Determine the (X, Y) coordinate at the center of the cell enclosing the given text.  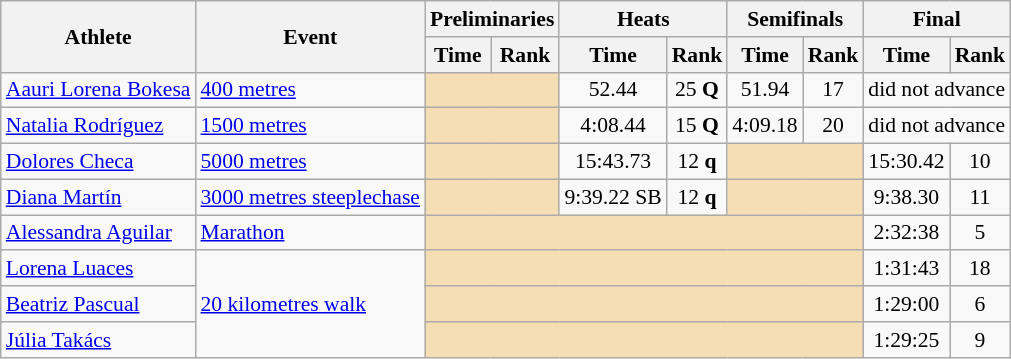
6 (980, 304)
Event (310, 36)
1:29:00 (906, 304)
Alessandra Aguilar (98, 233)
Preliminaries (492, 19)
17 (834, 90)
Heats (643, 19)
15:43.73 (612, 162)
Dolores Checa (98, 162)
5 (980, 233)
15 Q (698, 126)
Marathon (310, 233)
9 (980, 340)
400 metres (310, 90)
9:38.30 (906, 197)
Semifinals (795, 19)
1500 metres (310, 126)
Natalia Rodríguez (98, 126)
52.44 (612, 90)
51.94 (764, 90)
9:39.22 SB (612, 197)
5000 metres (310, 162)
1:29:25 (906, 340)
Beatriz Pascual (98, 304)
4:08.44 (612, 126)
15:30.42 (906, 162)
11 (980, 197)
25 Q (698, 90)
20 (834, 126)
4:09.18 (764, 126)
Lorena Luaces (98, 269)
2:32:38 (906, 233)
Diana Martín (98, 197)
18 (980, 269)
10 (980, 162)
Júlia Takács (98, 340)
1:31:43 (906, 269)
Aauri Lorena Bokesa (98, 90)
Athlete (98, 36)
3000 metres steeplechase (310, 197)
20 kilometres walk (310, 304)
Final (936, 19)
